Output the (X, Y) coordinate of the center of the cell containing the given text.  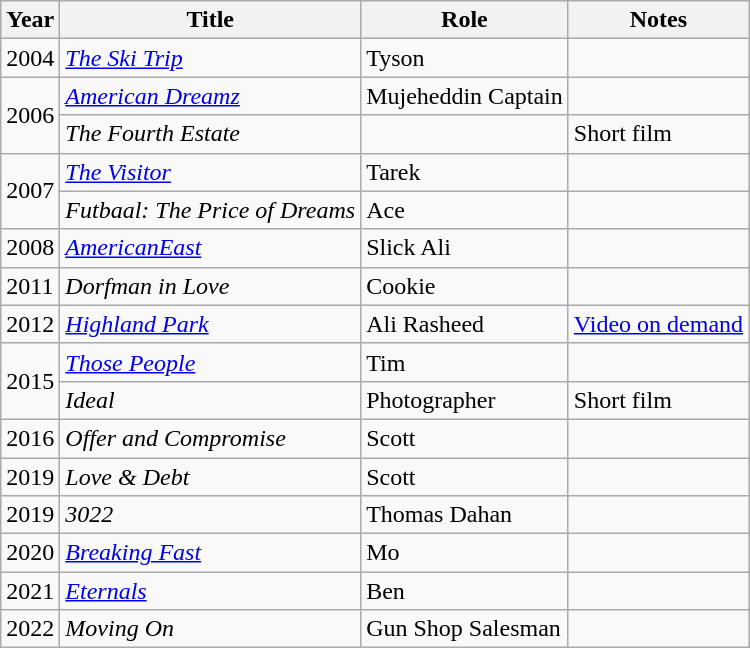
2004 (30, 58)
Those People (210, 362)
Photographer (465, 400)
Mo (465, 553)
Tim (465, 362)
2011 (30, 286)
2020 (30, 553)
2015 (30, 381)
2021 (30, 591)
Slick Ali (465, 248)
Tyson (465, 58)
Mujeheddin Captain (465, 96)
Cookie (465, 286)
Gun Shop Salesman (465, 629)
2008 (30, 248)
2016 (30, 438)
Futbaal: The Price of Dreams (210, 210)
Title (210, 20)
Year (30, 20)
Role (465, 20)
2022 (30, 629)
Video on demand (658, 324)
Breaking Fast (210, 553)
Moving On (210, 629)
Ben (465, 591)
2007 (30, 191)
3022 (210, 515)
Thomas Dahan (465, 515)
The Visitor (210, 172)
The Fourth Estate (210, 134)
Ali Rasheed (465, 324)
Love & Debt (210, 477)
Offer and Compromise (210, 438)
AmericanEast (210, 248)
Tarek (465, 172)
Ace (465, 210)
2006 (30, 115)
Notes (658, 20)
Highland Park (210, 324)
Eternals (210, 591)
Dorfman in Love (210, 286)
The Ski Trip (210, 58)
2012 (30, 324)
Ideal (210, 400)
American Dreamz (210, 96)
